Pinpoint the cell where the given text exists, returning its [X, Y] midpoint coordinate. 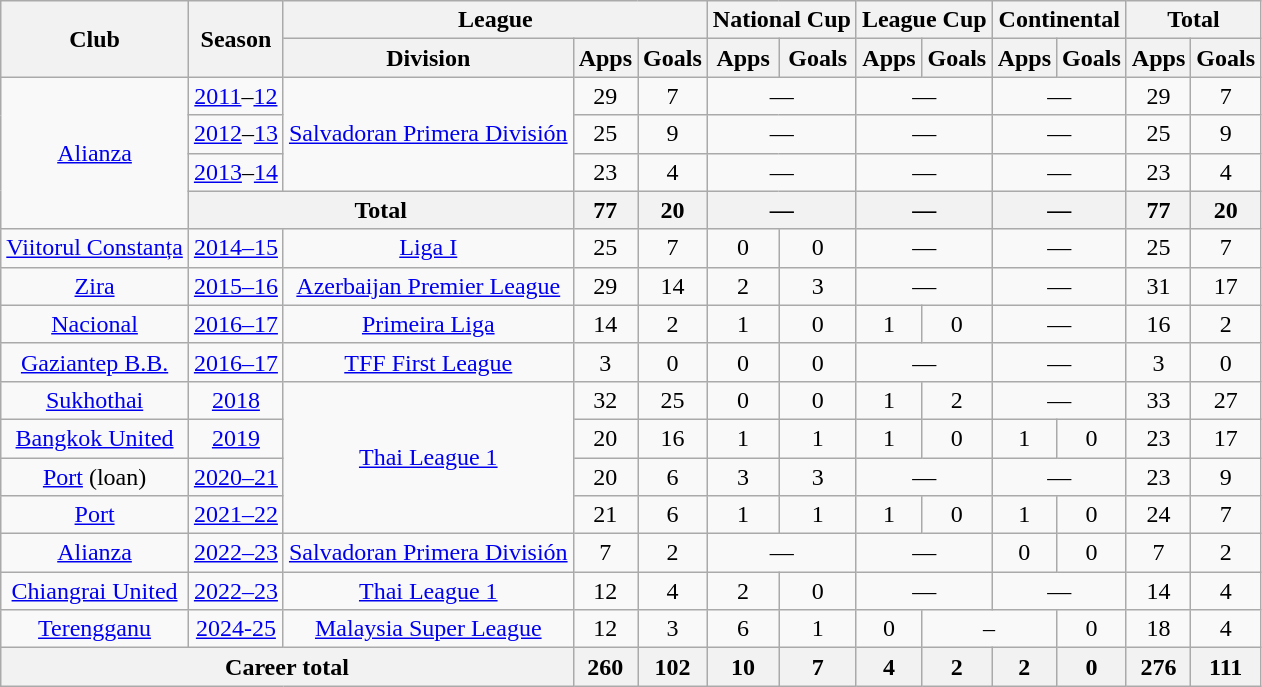
Port [95, 515]
Liga I [428, 248]
10 [743, 667]
2020–21 [236, 477]
32 [605, 400]
Club [95, 39]
2018 [236, 400]
National Cup [782, 20]
Career total [287, 667]
League [495, 20]
Zira [95, 286]
2011–12 [236, 96]
Gaziantep B.B. [95, 362]
Division [428, 58]
2014–15 [236, 248]
Port (loan) [95, 477]
Primeira Liga [428, 324]
Chiangrai United [95, 591]
21 [605, 515]
TFF First League [428, 362]
Malaysia Super League [428, 629]
Terengganu [95, 629]
Azerbaijan Premier League [428, 286]
102 [673, 667]
Season [236, 39]
2012–13 [236, 134]
Viitorul Constanța [95, 248]
League Cup [924, 20]
2021–22 [236, 515]
2013–14 [236, 172]
Continental [1059, 20]
27 [1226, 400]
Bangkok United [95, 438]
18 [1158, 629]
31 [1158, 286]
– [990, 629]
Nacional [95, 324]
276 [1158, 667]
2019 [236, 438]
33 [1158, 400]
260 [605, 667]
2015–16 [236, 286]
111 [1226, 667]
2024-25 [236, 629]
24 [1158, 515]
Sukhothai [95, 400]
